Capture the cell that displays the provided text and extract its (x, y) central coordinate. 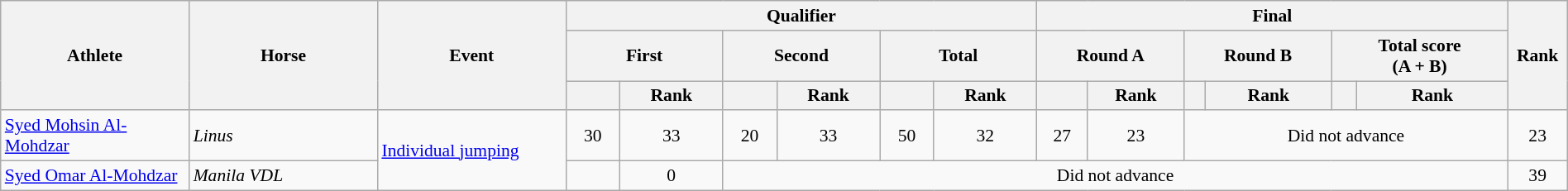
Round B (1258, 56)
Qualifier (801, 16)
Event (471, 55)
30 (592, 136)
Manila VDL (284, 176)
50 (906, 136)
Second (801, 56)
Athlete (95, 55)
27 (1062, 136)
Individual jumping (471, 150)
Total score(A + B) (1419, 56)
0 (672, 176)
Linus (284, 136)
Final (1272, 16)
Total (958, 56)
Horse (284, 55)
39 (1537, 176)
20 (749, 136)
First (644, 56)
Syed Mohsin Al-Mohdzar (95, 136)
Syed Omar Al-Mohdzar (95, 176)
32 (986, 136)
Round A (1111, 56)
